For the text-containing cell, return its midpoint in [x, y] coordinate format. 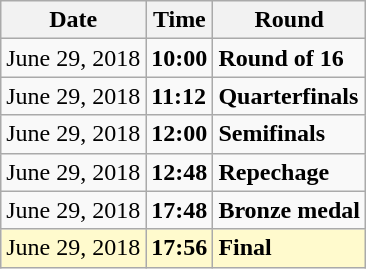
Final [290, 248]
10:00 [180, 58]
Round of 16 [290, 58]
17:48 [180, 210]
Round [290, 20]
Date [74, 20]
Repechage [290, 172]
Time [180, 20]
17:56 [180, 248]
Bronze medal [290, 210]
11:12 [180, 96]
Quarterfinals [290, 96]
12:48 [180, 172]
Semifinals [290, 134]
12:00 [180, 134]
